Find where the given text appears and provide that cell's center as (X, Y) coordinate. 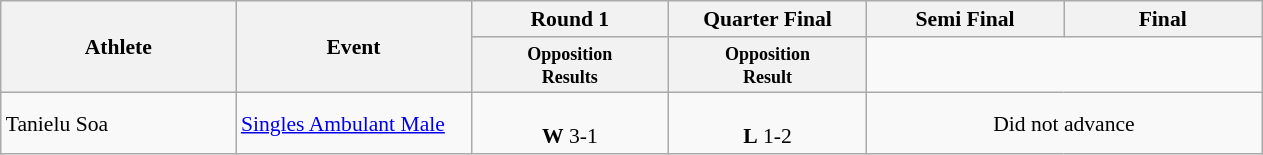
Tanielu Soa (118, 124)
W 3-1 (570, 124)
Quarter Final (768, 19)
Final (1163, 19)
Singles Ambulant Male (354, 124)
OppositionResult (768, 65)
Event (354, 47)
Did not advance (1064, 124)
Semi Final (965, 19)
L 1-2 (768, 124)
Round 1 (570, 19)
OppositionResults (570, 65)
Athlete (118, 47)
